Determine the [x, y] coordinate at the center of the cell enclosing the given text.  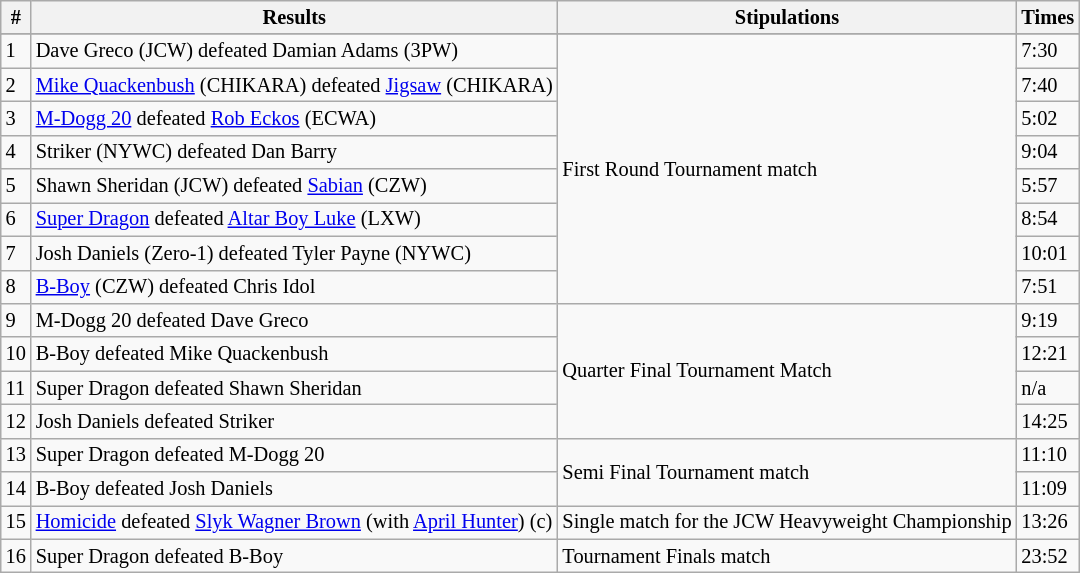
5:02 [1048, 118]
Single match for the JCW Heavyweight Championship [788, 522]
Josh Daniels (Zero-1) defeated Tyler Payne (NYWC) [294, 253]
14:25 [1048, 421]
14 [16, 489]
8 [16, 287]
10 [16, 354]
11 [16, 388]
15 [16, 522]
7:30 [1048, 51]
Stipulations [788, 17]
2 [16, 85]
n/a [1048, 388]
Super Dragon defeated B-Boy [294, 556]
9 [16, 320]
Super Dragon defeated Altar Boy Luke (LXW) [294, 219]
12 [16, 421]
Homicide defeated Slyk Wagner Brown (with April Hunter) (c) [294, 522]
12:21 [1048, 354]
B-Boy defeated Josh Daniels [294, 489]
Times [1048, 17]
6 [16, 219]
8:54 [1048, 219]
3 [16, 118]
1 [16, 51]
Shawn Sheridan (JCW) defeated Sabian (CZW) [294, 186]
Semi Final Tournament match [788, 472]
First Round Tournament match [788, 168]
M-Dogg 20 defeated Dave Greco [294, 320]
Tournament Finals match [788, 556]
Mike Quackenbush (CHIKARA) defeated Jigsaw (CHIKARA) [294, 85]
Striker (NYWC) defeated Dan Barry [294, 152]
23:52 [1048, 556]
M-Dogg 20 defeated Rob Eckos (ECWA) [294, 118]
11:10 [1048, 455]
7:51 [1048, 287]
4 [16, 152]
Quarter Final Tournament Match [788, 370]
5 [16, 186]
11:09 [1048, 489]
Super Dragon defeated M-Dogg 20 [294, 455]
9:04 [1048, 152]
Dave Greco (JCW) defeated Damian Adams (3PW) [294, 51]
Josh Daniels defeated Striker [294, 421]
7:40 [1048, 85]
# [16, 17]
5:57 [1048, 186]
B-Boy defeated Mike Quackenbush [294, 354]
B-Boy (CZW) defeated Chris Idol [294, 287]
10:01 [1048, 253]
7 [16, 253]
13 [16, 455]
Super Dragon defeated Shawn Sheridan [294, 388]
16 [16, 556]
13:26 [1048, 522]
Results [294, 17]
9:19 [1048, 320]
